Find where the given text appears and provide that cell's center as (x, y) coordinate. 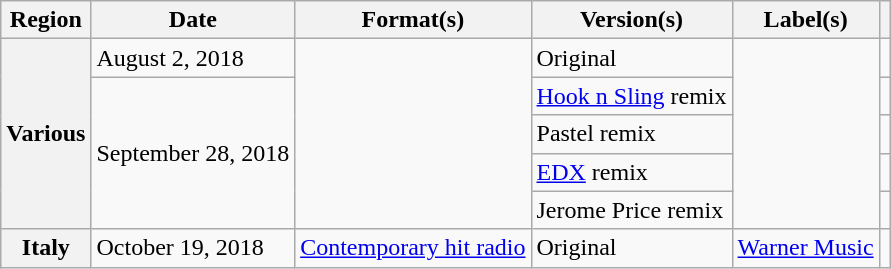
Contemporary hit radio (413, 248)
September 28, 2018 (193, 153)
Region (46, 20)
Date (193, 20)
Italy (46, 248)
October 19, 2018 (193, 248)
Label(s) (806, 20)
Format(s) (413, 20)
Version(s) (632, 20)
Pastel remix (632, 134)
Warner Music (806, 248)
Jerome Price remix (632, 210)
August 2, 2018 (193, 58)
Hook n Sling remix (632, 96)
EDX remix (632, 172)
Various (46, 134)
